Output the (x, y) coordinate of the center of the cell containing the given text.  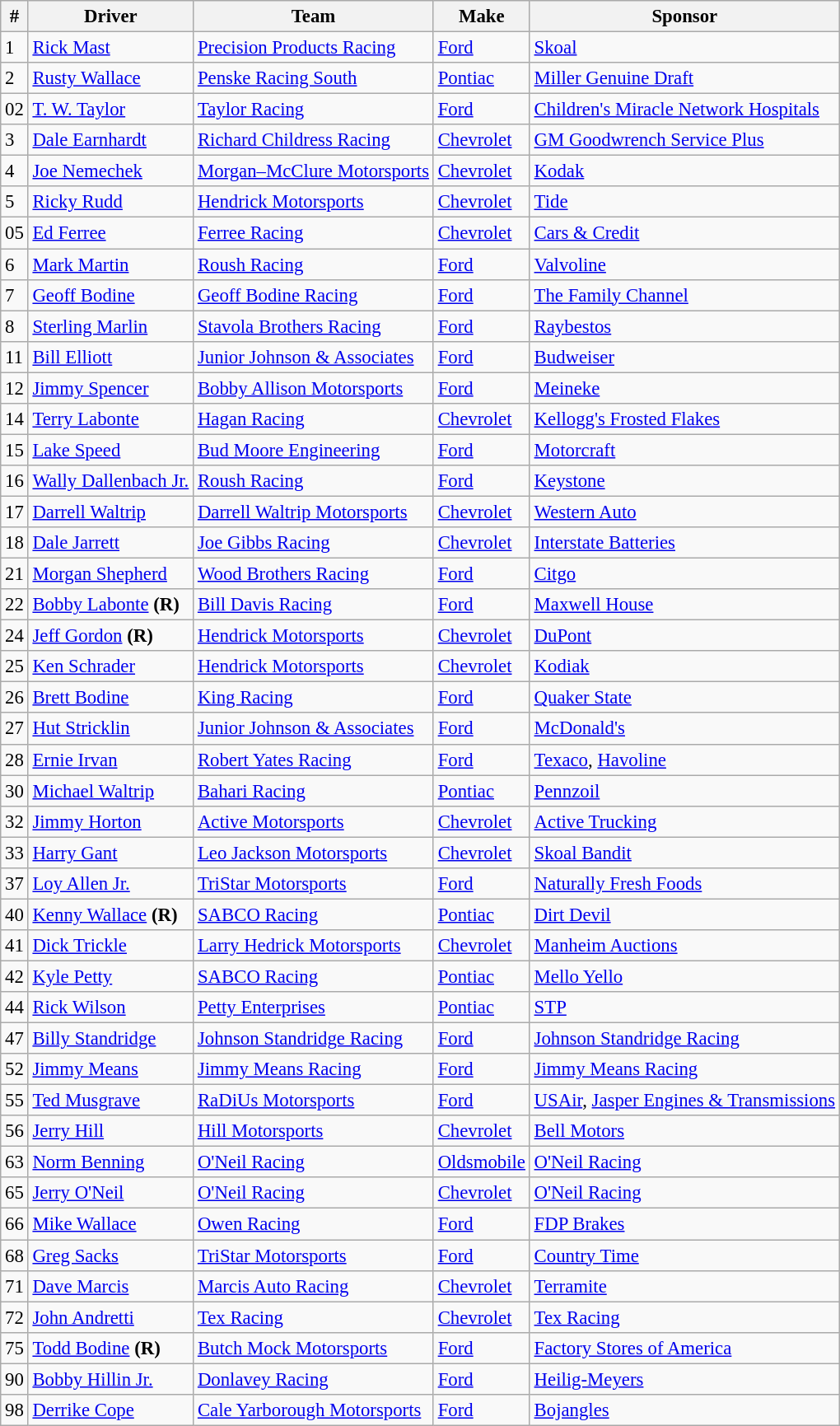
Terry Labonte (110, 419)
T. W. Taylor (110, 110)
90 (15, 1379)
Penske Racing South (314, 78)
17 (15, 512)
47 (15, 1039)
Make (481, 16)
Norm Benning (110, 1162)
Bobby Allison Motorsports (314, 388)
37 (15, 884)
7 (15, 295)
Rick Mast (110, 48)
28 (15, 760)
5 (15, 202)
Michael Waltrip (110, 791)
Naturally Fresh Foods (684, 884)
John Andretti (110, 1317)
Motorcraft (684, 450)
Jimmy Means (110, 1069)
Todd Bodine (R) (110, 1348)
Texaco, Havoline (684, 760)
12 (15, 388)
44 (15, 1008)
Dale Earnhardt (110, 140)
Mello Yello (684, 976)
Hagan Racing (314, 419)
FDP Brakes (684, 1224)
42 (15, 976)
Loy Allen Jr. (110, 884)
Ferree Racing (314, 233)
41 (15, 946)
Jeff Gordon (R) (110, 636)
2 (15, 78)
DuPont (684, 636)
Ed Ferree (110, 233)
Interstate Batteries (684, 543)
Bobby Labonte (R) (110, 605)
Bobby Hillin Jr. (110, 1379)
Dick Trickle (110, 946)
Western Auto (684, 512)
Marcis Auto Racing (314, 1286)
Darrell Waltrip (110, 512)
Factory Stores of America (684, 1348)
Kyle Petty (110, 976)
Driver (110, 16)
6 (15, 264)
Leo Jackson Motorsports (314, 853)
Cale Yarborough Motorsports (314, 1410)
Geoff Bodine Racing (314, 295)
Bahari Racing (314, 791)
Country Time (684, 1255)
30 (15, 791)
68 (15, 1255)
Hut Stricklin (110, 729)
Rick Wilson (110, 1008)
Kodiak (684, 666)
66 (15, 1224)
Quaker State (684, 698)
# (15, 16)
Ernie Irvan (110, 760)
72 (15, 1317)
RaDiUs Motorsports (314, 1101)
Heilig-Meyers (684, 1379)
18 (15, 543)
Brett Bodine (110, 698)
Hill Motorsports (314, 1131)
Darrell Waltrip Motorsports (314, 512)
71 (15, 1286)
1 (15, 48)
75 (15, 1348)
22 (15, 605)
26 (15, 698)
Maxwell House (684, 605)
Lake Speed (110, 450)
Active Motorsports (314, 821)
Taylor Racing (314, 110)
Morgan Shepherd (110, 574)
56 (15, 1131)
STP (684, 1008)
Wally Dallenbach Jr. (110, 481)
Meineke (684, 388)
Morgan–McClure Motorsports (314, 171)
Wood Brothers Racing (314, 574)
02 (15, 110)
32 (15, 821)
Tide (684, 202)
Jimmy Spencer (110, 388)
Kenny Wallace (R) (110, 914)
Pennzoil (684, 791)
Precision Products Racing (314, 48)
Greg Sacks (110, 1255)
Bill Elliott (110, 357)
Kellogg's Frosted Flakes (684, 419)
52 (15, 1069)
The Family Channel (684, 295)
Geoff Bodine (110, 295)
Sponsor (684, 16)
McDonald's (684, 729)
Mike Wallace (110, 1224)
Budweiser (684, 357)
21 (15, 574)
Dirt Devil (684, 914)
Robert Yates Racing (314, 760)
Petty Enterprises (314, 1008)
Billy Standridge (110, 1039)
Sterling Marlin (110, 326)
24 (15, 636)
Jimmy Horton (110, 821)
Jerry O'Neil (110, 1194)
Butch Mock Motorsports (314, 1348)
Bojangles (684, 1410)
Rusty Wallace (110, 78)
Bud Moore Engineering (314, 450)
Ken Schrader (110, 666)
GM Goodwrench Service Plus (684, 140)
Manheim Auctions (684, 946)
Citgo (684, 574)
Jerry Hill (110, 1131)
25 (15, 666)
15 (15, 450)
33 (15, 853)
14 (15, 419)
27 (15, 729)
Ted Musgrave (110, 1101)
Skoal Bandit (684, 853)
USAir, Jasper Engines & Transmissions (684, 1101)
Harry Gant (110, 853)
Team (314, 16)
65 (15, 1194)
King Racing (314, 698)
Miller Genuine Draft (684, 78)
Active Trucking (684, 821)
Richard Childress Racing (314, 140)
55 (15, 1101)
Ricky Rudd (110, 202)
Cars & Credit (684, 233)
Valvoline (684, 264)
Bill Davis Racing (314, 605)
4 (15, 171)
Oldsmobile (481, 1162)
Keystone (684, 481)
Dave Marcis (110, 1286)
Larry Hedrick Motorsports (314, 946)
Owen Racing (314, 1224)
Children's Miracle Network Hospitals (684, 110)
Stavola Brothers Racing (314, 326)
05 (15, 233)
63 (15, 1162)
Joe Nemechek (110, 171)
Joe Gibbs Racing (314, 543)
Terramite (684, 1286)
16 (15, 481)
Kodak (684, 171)
Derrike Cope (110, 1410)
Bell Motors (684, 1131)
Mark Martin (110, 264)
40 (15, 914)
11 (15, 357)
3 (15, 140)
Skoal (684, 48)
8 (15, 326)
Raybestos (684, 326)
98 (15, 1410)
Donlavey Racing (314, 1379)
Dale Jarrett (110, 543)
